Return [X, Y] of the center of cell containing provided text 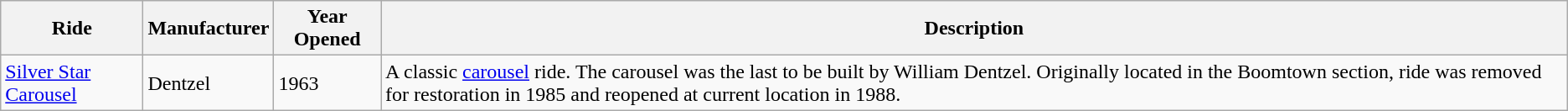
Dentzel [209, 82]
Silver Star Carousel [72, 82]
Ride [72, 29]
1963 [328, 82]
Description [975, 29]
Manufacturer [209, 29]
Year Opened [328, 29]
